Identify which cell holds the provided text, then report its [X, Y] central coordinate. 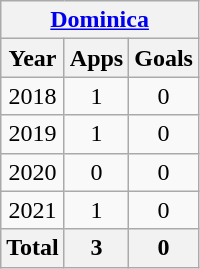
Dominica [100, 20]
2018 [33, 96]
2019 [33, 134]
Goals [164, 58]
2021 [33, 210]
Year [33, 58]
3 [96, 248]
2020 [33, 172]
Apps [96, 58]
Total [33, 248]
